Scan for the cell matching the given text and deliver its [X, Y] coordinate at center. 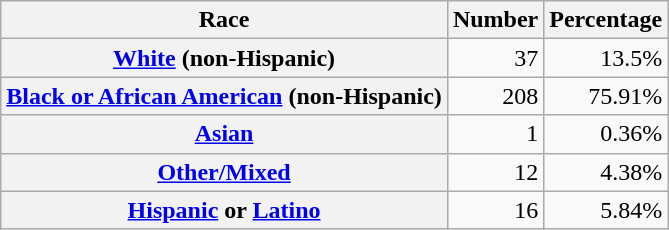
12 [495, 172]
75.91% [606, 96]
Percentage [606, 20]
1 [495, 134]
208 [495, 96]
Hispanic or Latino [224, 210]
4.38% [606, 172]
16 [495, 210]
5.84% [606, 210]
White (non-Hispanic) [224, 58]
Black or African American (non-Hispanic) [224, 96]
Number [495, 20]
Race [224, 20]
0.36% [606, 134]
Asian [224, 134]
13.5% [606, 58]
Other/Mixed [224, 172]
37 [495, 58]
